Return (x, y) of the center of cell containing provided text 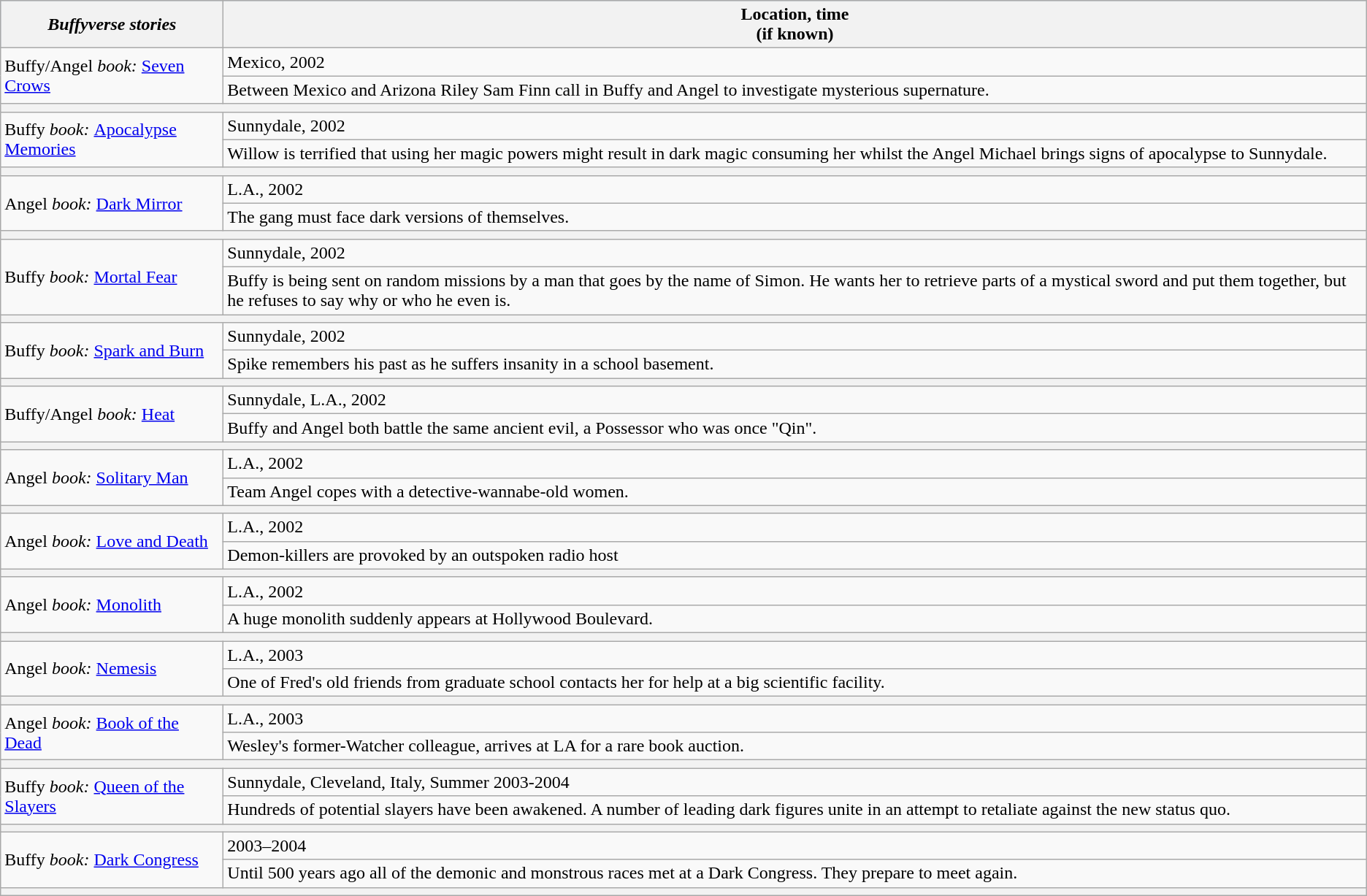
Buffy book: Dark Congress (112, 859)
Angel book: Love and Death (112, 541)
Angel book: Nemesis (112, 669)
Angel book: Solitary Man (112, 478)
Buffy and Angel both battle the same ancient evil, a Possessor who was once "Qin". (794, 428)
Spike remembers his past as he suffers insanity in a school basement. (794, 364)
Sunnydale, L.A., 2002 (794, 400)
Wesley's former-Watcher colleague, arrives at LA for a rare book auction. (794, 746)
Between Mexico and Arizona Riley Sam Finn call in Buffy and Angel to investigate mysterious supernature. (794, 90)
Buffy book: Queen of the Slayers (112, 796)
Buffyverse stories (112, 25)
Team Angel copes with a detective-wannabe-old women. (794, 491)
Mexico, 2002 (794, 62)
Angel book: Monolith (112, 605)
Until 500 years ago all of the demonic and monstrous races met at a Dark Congress. They prepare to meet again. (794, 873)
Location, time (if known) (794, 25)
2003–2004 (794, 846)
Sunnydale, Cleveland, Italy, Summer 2003-2004 (794, 782)
A huge monolith suddenly appears at Hollywood Boulevard. (794, 619)
Buffy/Angel book: Heat (112, 414)
Hundreds of potential slayers have been awakened. A number of leading dark figures unite in an attempt to retaliate against the new status quo. (794, 810)
Buffy book: Spark and Burn (112, 351)
Buffy book: Apocalypse Memories (112, 139)
Angel book: Book of the Dead (112, 732)
Demon-killers are provoked by an outspoken radio host (794, 555)
Buffy/Angel book: Seven Crows (112, 76)
Buffy book: Mortal Fear (112, 276)
The gang must face dark versions of themselves. (794, 217)
Angel book: Dark Mirror (112, 203)
One of Fred's old friends from graduate school contacts her for help at a big scientific facility. (794, 683)
